Extract the [x, y] coordinate from the center of the cell holding the provided text.  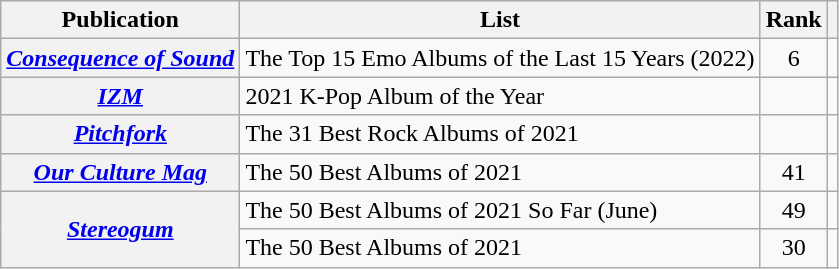
IZM [120, 96]
Our Culture Mag [120, 172]
Consequence of Sound [120, 58]
List [500, 20]
The 50 Best Albums of 2021 So Far (June) [500, 210]
49 [794, 210]
30 [794, 248]
The 31 Best Rock Albums of 2021 [500, 134]
2021 K-Pop Album of the Year [500, 96]
The Top 15 Emo Albums of the Last 15 Years (2022) [500, 58]
Rank [794, 20]
Stereogum [120, 229]
41 [794, 172]
Publication [120, 20]
Pitchfork [120, 134]
6 [794, 58]
